Return [X, Y] of the center of cell containing provided text 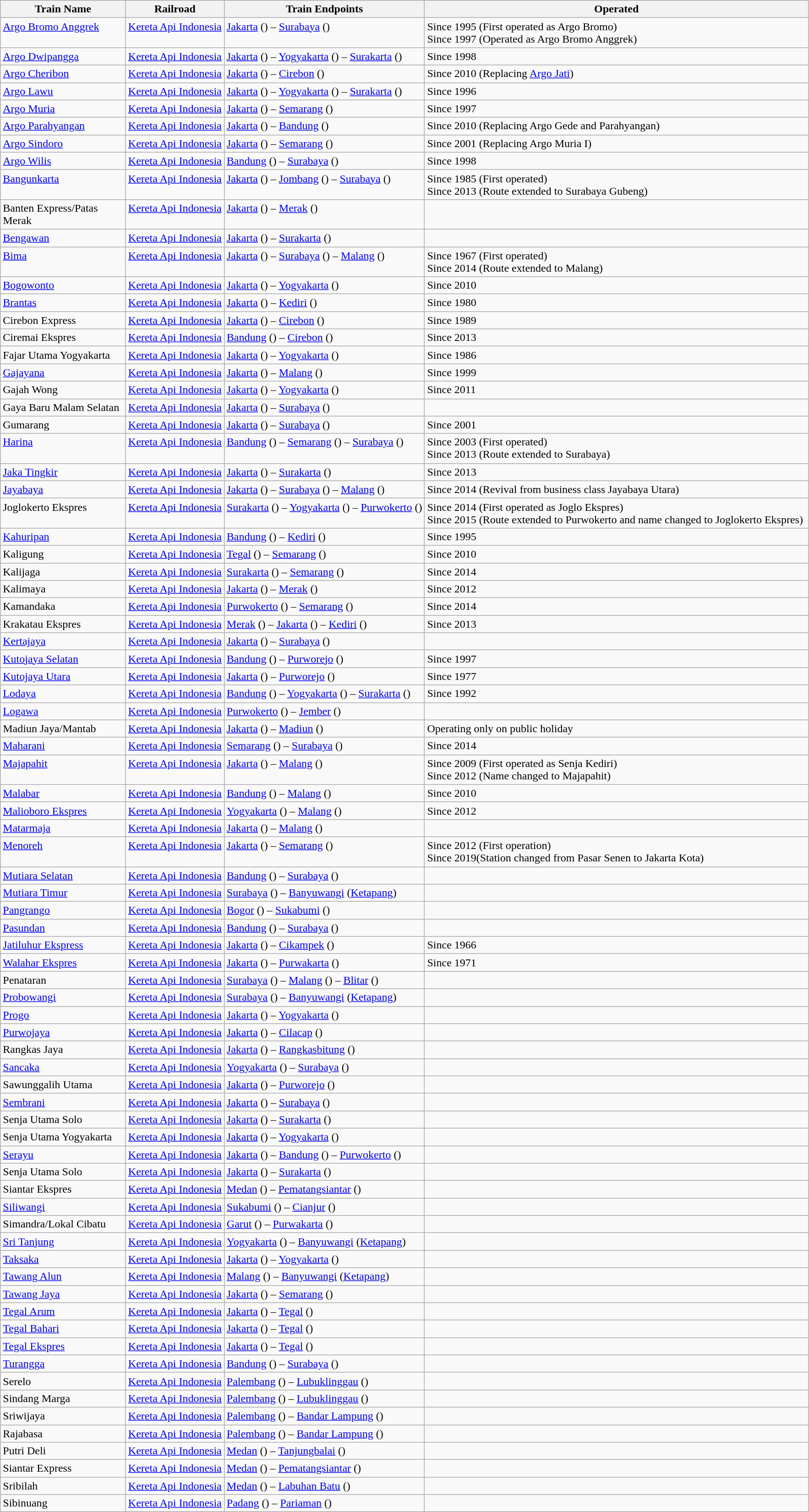
Harina [63, 448]
Jakarta () – Jombang () – Surabaya () [324, 184]
Argo Sindoro [63, 143]
Bogowonto [63, 285]
Jakarta () – Kediri () [324, 303]
Gajayana [63, 373]
Surakarta () – Yogyakarta () – Purwokerto () [324, 513]
Argo Lawu [63, 91]
Bandung () – Yogyakarta () – Surakarta () [324, 694]
Rangkas Jaya [63, 1050]
Serelo [63, 1381]
Jakarta () – Madiun () [324, 729]
Bandung () – Semarang () – Surabaya () [324, 448]
Bengawan [63, 238]
Since 2001 [617, 425]
Since 1995 [617, 537]
Medan () – Labuhan Batu () [324, 1486]
Since 1977 [617, 676]
Cirebon Express [63, 320]
Since 1992 [617, 694]
Argo Cheribon [63, 74]
Malioboro Ekspres [63, 811]
Jakarta () – Bandung () [324, 126]
Tegal Arum [63, 1311]
Kahuripan [63, 537]
Sriwijaya [63, 1416]
Yogyakarta () – Banyuwangi (Ketapang) [324, 1242]
Padang () – Pariaman () [324, 1503]
Kutojaya Selatan [63, 659]
Operated [617, 9]
Sancaka [63, 1067]
Maharani [63, 746]
Rajabasa [63, 1434]
Argo Wilis [63, 161]
Purwokerto () – Semarang () [324, 607]
Krakatau Ekspres [63, 624]
Kalijaga [63, 571]
Train Name [63, 9]
Since 1986 [617, 355]
Since 1995 (First operated as Argo Bromo)Since 1997 (Operated as Argo Bromo Anggrek) [617, 33]
Tegal Ekspres [63, 1346]
Surabaya () – Malang () – Blitar () [324, 980]
Malang () – Banyuwangi (Ketapang) [324, 1276]
Railroad [175, 9]
Since 2014 (Revival from business class Jayabaya Utara) [617, 489]
Probowangi [63, 997]
Kamandaka [63, 607]
Kertajaya [63, 641]
Since 2010 (Replacing Argo Jati) [617, 74]
Jakarta () – Rangkasbitung () [324, 1050]
Gumarang [63, 425]
Since 1999 [617, 373]
Bandung () – Kediri () [324, 537]
Joglokerto Ekspres [63, 513]
Since 1971 [617, 963]
Since 2014 (First operated as Joglo Ekspres)Since 2015 (Route extended to Purwokerto and name changed to Joglokerto Ekspres) [617, 513]
Majapahit [63, 770]
Lodaya [63, 694]
Turangga [63, 1364]
Walahar Ekspres [63, 963]
Siantar Express [63, 1468]
Sawunggalih Utama [63, 1085]
Fajar Utama Yogyakarta [63, 355]
Tawang Jaya [63, 1294]
Since 1996 [617, 91]
Senja Utama Yogyakarta [63, 1137]
Kalimaya [63, 589]
Simandra/Lokal Cibatu [63, 1224]
Sindang Marga [63, 1398]
Purwojaya [63, 1032]
Since 2003 (First operated)Since 2013 (Route extended to Surabaya) [617, 448]
Since 1966 [617, 945]
Since 1967 (First operated)Since 2014 (Route extended to Malang) [617, 261]
Taksaka [63, 1259]
Merak () – Jakarta () – Kediri () [324, 624]
Operating only on public holiday [617, 729]
Logawa [63, 711]
Sri Tanjung [63, 1242]
Pasundan [63, 928]
Tawang Alun [63, 1276]
Jaka Tingkir [63, 472]
Medan () – Tanjungbalai () [324, 1451]
Putri Deli [63, 1451]
Jakarta () – Purwakarta () [324, 963]
Since 2010 (Replacing Argo Gede and Parahyangan) [617, 126]
Bandung () – Cirebon () [324, 338]
Kaligung [63, 554]
Since 2011 [617, 390]
Since 1989 [617, 320]
Jatiluhur Ekspress [63, 945]
Argo Muria [63, 109]
Tegal Bahari [63, 1329]
Garut () – Purwakarta () [324, 1224]
Since 2009 (First operated as Senja Kediri)Since 2012 (Name changed to Majapahit) [617, 770]
Bandung () – Purworejo () [324, 659]
Jakarta () – Bandung () – Purwokerto () [324, 1154]
Gaya Baru Malam Selatan [63, 407]
Bogor () – Sukabumi () [324, 910]
Siliwangi [63, 1207]
Ciremai Ekspres [63, 338]
Tegal () – Semarang () [324, 554]
Since 2012 (First operation)Since 2019(Station changed from Pasar Senen to Jakarta Kota) [617, 851]
Mutiara Timur [63, 893]
Since 2001 (Replacing Argo Muria I) [617, 143]
Since 1985 (First operated)Since 2013 (Route extended to Surabaya Gubeng) [617, 184]
Serayu [63, 1154]
Sembrani [63, 1102]
Malabar [63, 793]
Matarmaja [63, 828]
Since 1980 [617, 303]
Argo Bromo Anggrek [63, 33]
Argo Dwipangga [63, 56]
Sibinuang [63, 1503]
Yogyakarta () – Surabaya () [324, 1067]
Argo Parahyangan [63, 126]
Jayabaya [63, 489]
Siantar Ekspres [63, 1189]
Mutiara Selatan [63, 876]
Semarang () – Surabaya () [324, 746]
Purwokerto () – Jember () [324, 711]
Brantas [63, 303]
Sribilah [63, 1486]
Train Endpoints [324, 9]
Kutojaya Utara [63, 676]
Gajah Wong [63, 390]
Bima [63, 261]
Yogyakarta () – Malang () [324, 811]
Jakarta () – Cikampek () [324, 945]
Madiun Jaya/Mantab [63, 729]
Banten Express/Patas Merak [63, 214]
Sukabumi () – Cianjur () [324, 1207]
Progo [63, 1015]
Bangunkarta [63, 184]
Menoreh [63, 851]
Surakarta () – Semarang () [324, 571]
Penataran [63, 980]
Jakarta () – Cilacap () [324, 1032]
Pangrango [63, 910]
Bandung () – Malang () [324, 793]
